Detect which cell encompasses the target text, then output its [x, y] center coordinate. 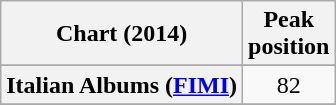
82 [289, 85]
Italian Albums (FIMI) [122, 85]
Chart (2014) [122, 34]
Peakposition [289, 34]
